Locate the cell with the specified text and output its [X, Y] center coordinate. 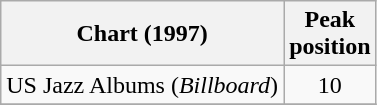
US Jazz Albums (Billboard) [142, 85]
Chart (1997) [142, 34]
10 [330, 85]
Peakposition [330, 34]
